Provide the [x, y] coordinate of the cell's center where the given text is located.  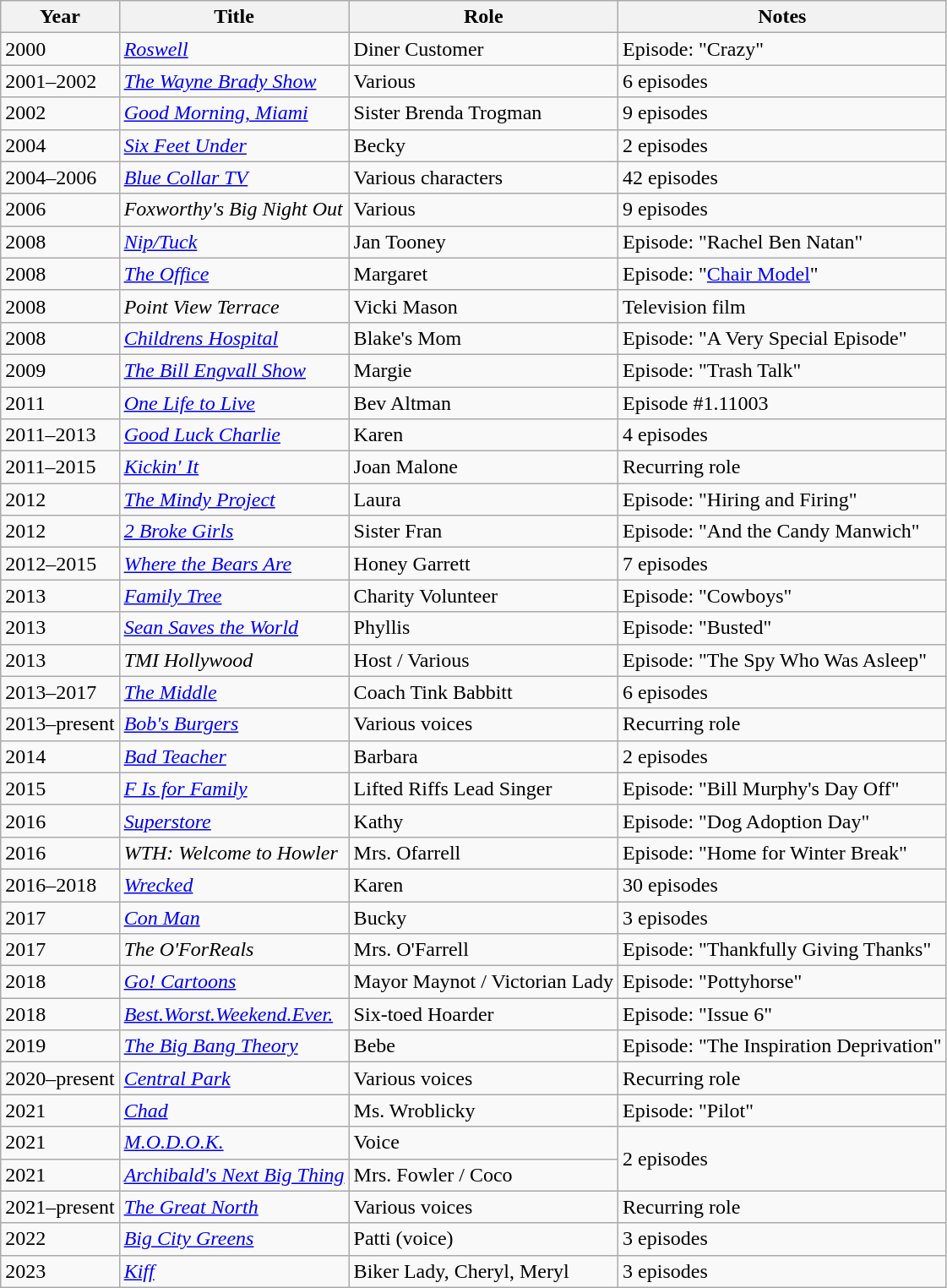
Roswell [234, 49]
Con Man [234, 917]
Ms. Wroblicky [483, 1111]
Laura [483, 499]
2013–2017 [60, 692]
2011 [60, 403]
Episode: "Cowboys" [782, 596]
Central Park [234, 1078]
2002 [60, 113]
Good Luck Charlie [234, 435]
Vicki Mason [483, 306]
The Middle [234, 692]
Six-toed Hoarder [483, 1014]
Phyllis [483, 628]
Lifted Riffs Lead Singer [483, 789]
TMI Hollywood [234, 660]
Where the Bears Are [234, 564]
7 episodes [782, 564]
2021–present [60, 1207]
Bev Altman [483, 403]
Charity Volunteer [483, 596]
Episode: "Thankfully Giving Thanks" [782, 950]
2012–2015 [60, 564]
Big City Greens [234, 1239]
Bad Teacher [234, 756]
Mrs. Ofarrell [483, 853]
2009 [60, 370]
Episode: "The Spy Who Was Asleep" [782, 660]
Episode: "The Inspiration Deprivation" [782, 1046]
Episode: "Bill Murphy's Day Off" [782, 789]
Childrens Hospital [234, 338]
Various characters [483, 177]
42 episodes [782, 177]
Jan Tooney [483, 242]
Coach Tink Babbitt [483, 692]
Nip/Tuck [234, 242]
2013–present [60, 724]
Television film [782, 306]
2015 [60, 789]
Margie [483, 370]
Episode: "Dog Adoption Day" [782, 821]
Mayor Maynot / Victorian Lady [483, 982]
Sean Saves the World [234, 628]
Go! Cartoons [234, 982]
2006 [60, 210]
2 Broke Girls [234, 532]
Point View Terrace [234, 306]
Family Tree [234, 596]
The Bill Engvall Show [234, 370]
2011–2015 [60, 467]
Voice [483, 1143]
Episode: "Chair Model" [782, 274]
Episode: "Issue 6" [782, 1014]
Sister Fran [483, 532]
2004–2006 [60, 177]
Margaret [483, 274]
Episode: "Home for Winter Break" [782, 853]
2019 [60, 1046]
One Life to Live [234, 403]
Episode: "Pottyhorse" [782, 982]
Year [60, 17]
Good Morning, Miami [234, 113]
Best.Worst.Weekend.Ever. [234, 1014]
Wrecked [234, 885]
Title [234, 17]
F Is for Family [234, 789]
Episode: "Hiring and Firing" [782, 499]
Biker Lady, Cheryl, Meryl [483, 1271]
2023 [60, 1271]
Notes [782, 17]
Becky [483, 145]
Episode: "Crazy" [782, 49]
Episode: "Trash Talk" [782, 370]
2011–2013 [60, 435]
Role [483, 17]
2001–2002 [60, 81]
Episode: "Rachel Ben Natan" [782, 242]
Superstore [234, 821]
2000 [60, 49]
Honey Garrett [483, 564]
Mrs. Fowler / Coco [483, 1175]
WTH: Welcome to Howler [234, 853]
Barbara [483, 756]
Diner Customer [483, 49]
2014 [60, 756]
Episode: "Pilot" [782, 1111]
Bucky [483, 917]
Kiff [234, 1271]
30 episodes [782, 885]
The Mindy Project [234, 499]
Episode: "And the Candy Manwich" [782, 532]
Patti (voice) [483, 1239]
The O'ForReals [234, 950]
Blake's Mom [483, 338]
Six Feet Under [234, 145]
The Office [234, 274]
The Big Bang Theory [234, 1046]
Bebe [483, 1046]
Foxworthy's Big Night Out [234, 210]
2020–present [60, 1078]
Archibald's Next Big Thing [234, 1175]
Sister Brenda Trogman [483, 113]
M.O.D.O.K. [234, 1143]
4 episodes [782, 435]
2004 [60, 145]
Mrs. O'Farrell [483, 950]
Chad [234, 1111]
Episode: "Busted" [782, 628]
Episode: "A Very Special Episode" [782, 338]
2016–2018 [60, 885]
The Great North [234, 1207]
Host / Various [483, 660]
Joan Malone [483, 467]
Kickin' It [234, 467]
2022 [60, 1239]
Blue Collar TV [234, 177]
Kathy [483, 821]
Bob's Burgers [234, 724]
Episode #1.11003 [782, 403]
The Wayne Brady Show [234, 81]
